Provide the (X, Y) coordinate of the cell's center where the given text is located.  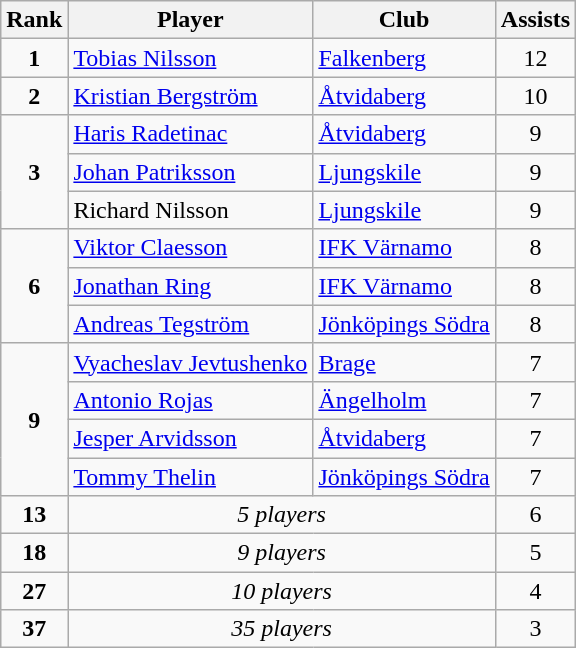
Kristian Bergström (190, 96)
12 (535, 58)
Falkenberg (404, 58)
27 (34, 591)
2 (34, 96)
Andreas Tegström (190, 324)
10 (535, 96)
Assists (535, 20)
Johan Patriksson (190, 172)
Vyacheslav Jevtushenko (190, 362)
Richard Nilsson (190, 210)
Jesper Arvidsson (190, 438)
Tobias Nilsson (190, 58)
10 players (282, 591)
1 (34, 58)
Club (404, 20)
Rank (34, 20)
Ängelholm (404, 400)
4 (535, 591)
5 (535, 553)
9 players (282, 553)
35 players (282, 629)
Brage (404, 362)
Jonathan Ring (190, 286)
Antonio Rojas (190, 400)
13 (34, 515)
5 players (282, 515)
Tommy Thelin (190, 477)
37 (34, 629)
18 (34, 553)
Viktor Claesson (190, 248)
Player (190, 20)
Haris Radetinac (190, 134)
